Output the (X, Y) coordinate of the center of the cell containing the given text.  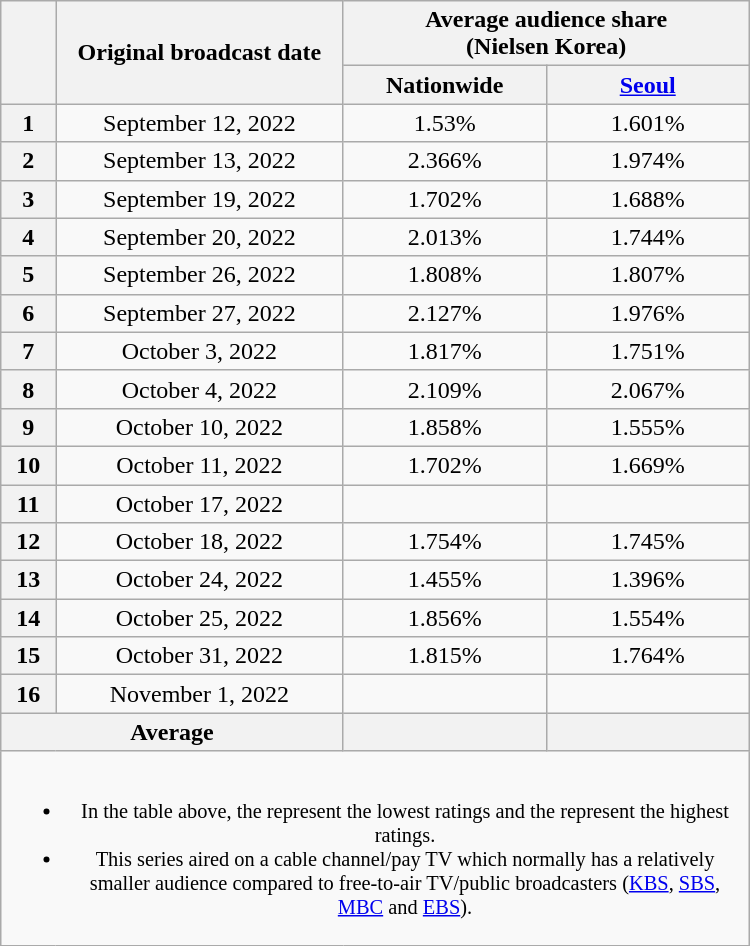
Average audience share(Nielsen Korea) (546, 34)
5 (28, 275)
October 25, 2022 (200, 618)
2.127% (444, 313)
1.455% (444, 580)
1.744% (648, 237)
Original broadcast date (200, 52)
September 27, 2022 (200, 313)
Nationwide (444, 85)
1.764% (648, 656)
Seoul (648, 85)
November 1, 2022 (200, 694)
September 20, 2022 (200, 237)
1.396% (648, 580)
October 3, 2022 (200, 351)
1.858% (444, 427)
October 4, 2022 (200, 389)
1.817% (444, 351)
1.554% (648, 618)
4 (28, 237)
1.555% (648, 427)
October 17, 2022 (200, 503)
6 (28, 313)
1.53% (444, 123)
1.807% (648, 275)
2.067% (648, 389)
2.109% (444, 389)
16 (28, 694)
2.013% (444, 237)
1.856% (444, 618)
Average (172, 732)
12 (28, 542)
1.974% (648, 161)
1.688% (648, 199)
2.366% (444, 161)
3 (28, 199)
1.976% (648, 313)
September 19, 2022 (200, 199)
September 13, 2022 (200, 161)
7 (28, 351)
September 12, 2022 (200, 123)
13 (28, 580)
1 (28, 123)
October 24, 2022 (200, 580)
11 (28, 503)
15 (28, 656)
October 11, 2022 (200, 465)
1.754% (444, 542)
10 (28, 465)
8 (28, 389)
October 18, 2022 (200, 542)
1.669% (648, 465)
2 (28, 161)
14 (28, 618)
1.751% (648, 351)
September 26, 2022 (200, 275)
9 (28, 427)
1.815% (444, 656)
1.745% (648, 542)
October 10, 2022 (200, 427)
October 31, 2022 (200, 656)
1.601% (648, 123)
1.808% (444, 275)
